Extract the [X, Y] coordinate from the center of the cell holding the provided text.  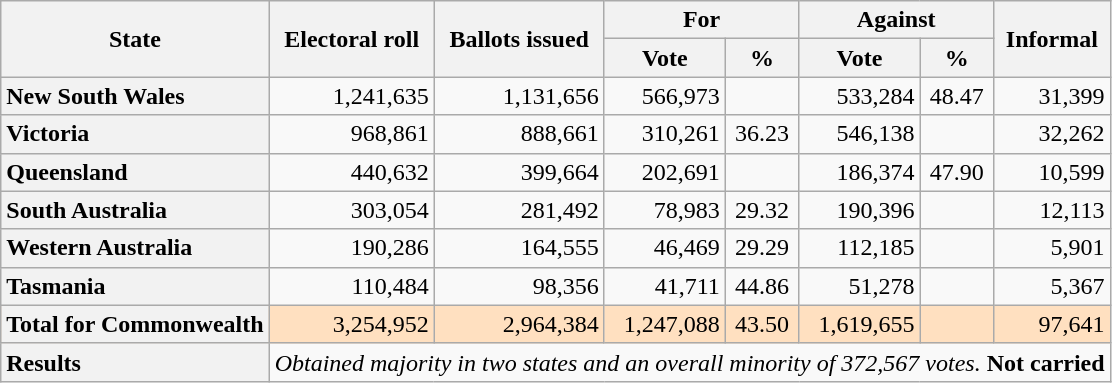
968,861 [352, 134]
31,399 [1052, 96]
546,138 [860, 134]
190,286 [352, 248]
Victoria [135, 134]
303,054 [352, 210]
South Australia [135, 210]
New South Wales [135, 96]
Results [135, 362]
44.86 [762, 286]
533,284 [860, 96]
Against [896, 20]
399,664 [519, 172]
Ballots issued [519, 39]
29.32 [762, 210]
Electoral roll [352, 39]
190,396 [860, 210]
98,356 [519, 286]
1,131,656 [519, 96]
112,185 [860, 248]
41,711 [664, 286]
2,964,384 [519, 324]
36.23 [762, 134]
43.50 [762, 324]
47.90 [957, 172]
1,619,655 [860, 324]
78,983 [664, 210]
566,973 [664, 96]
97,641 [1052, 324]
202,691 [664, 172]
164,555 [519, 248]
Queensland [135, 172]
29.29 [762, 248]
Obtained majority in two states and an overall minority of 372,567 votes. Not carried [690, 362]
440,632 [352, 172]
32,262 [1052, 134]
12,113 [1052, 210]
1,247,088 [664, 324]
State [135, 39]
5,901 [1052, 248]
110,484 [352, 286]
51,278 [860, 286]
310,261 [664, 134]
1,241,635 [352, 96]
5,367 [1052, 286]
Total for Commonwealth [135, 324]
46,469 [664, 248]
281,492 [519, 210]
Western Australia [135, 248]
3,254,952 [352, 324]
For [702, 20]
888,661 [519, 134]
186,374 [860, 172]
Informal [1052, 39]
Tasmania [135, 286]
10,599 [1052, 172]
48.47 [957, 96]
